From the cell containing the given text, extract its center point as (X, Y) coordinate. 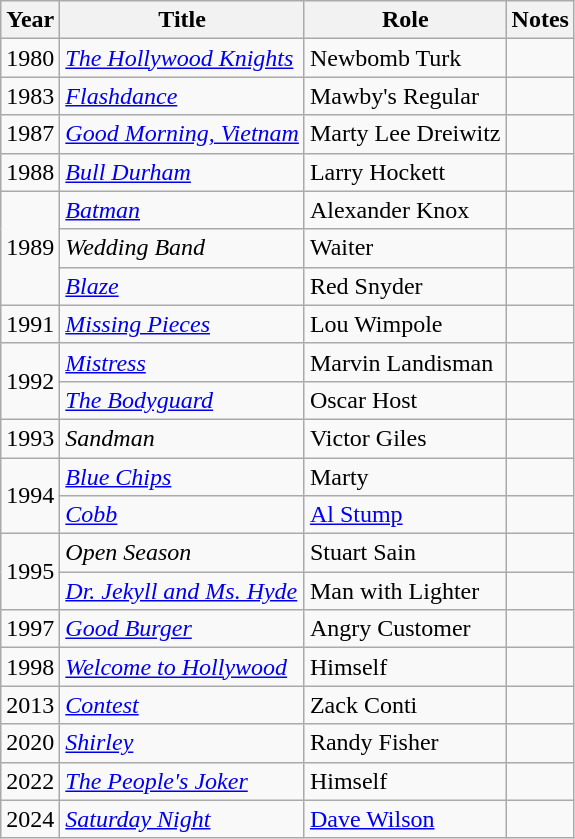
Contest (182, 705)
Shirley (182, 743)
1995 (30, 572)
Sandman (182, 438)
Angry Customer (405, 629)
1980 (30, 58)
Batman (182, 210)
Zack Conti (405, 705)
Title (182, 20)
Bull Durham (182, 172)
2024 (30, 819)
1993 (30, 438)
Missing Pieces (182, 324)
Good Burger (182, 629)
1987 (30, 134)
2022 (30, 781)
Dr. Jekyll and Ms. Hyde (182, 591)
Lou Wimpole (405, 324)
The Bodyguard (182, 400)
Blue Chips (182, 477)
Newbomb Turk (405, 58)
1988 (30, 172)
1991 (30, 324)
Larry Hockett (405, 172)
1983 (30, 96)
1989 (30, 248)
Wedding Band (182, 248)
Notes (540, 20)
Year (30, 20)
Al Stump (405, 515)
Mistress (182, 362)
Good Morning, Vietnam (182, 134)
Man with Lighter (405, 591)
Red Snyder (405, 286)
Oscar Host (405, 400)
Open Season (182, 553)
Mawby's Regular (405, 96)
Stuart Sain (405, 553)
2013 (30, 705)
Flashdance (182, 96)
The People's Joker (182, 781)
Saturday Night (182, 819)
Randy Fisher (405, 743)
Blaze (182, 286)
Dave Wilson (405, 819)
Marty (405, 477)
Welcome to Hollywood (182, 667)
Victor Giles (405, 438)
Role (405, 20)
Marty Lee Dreiwitz (405, 134)
Marvin Landisman (405, 362)
1992 (30, 381)
Waiter (405, 248)
Alexander Knox (405, 210)
The Hollywood Knights (182, 58)
1997 (30, 629)
Cobb (182, 515)
1998 (30, 667)
2020 (30, 743)
1994 (30, 496)
